Capture the cell that displays the provided text and extract its [X, Y] central coordinate. 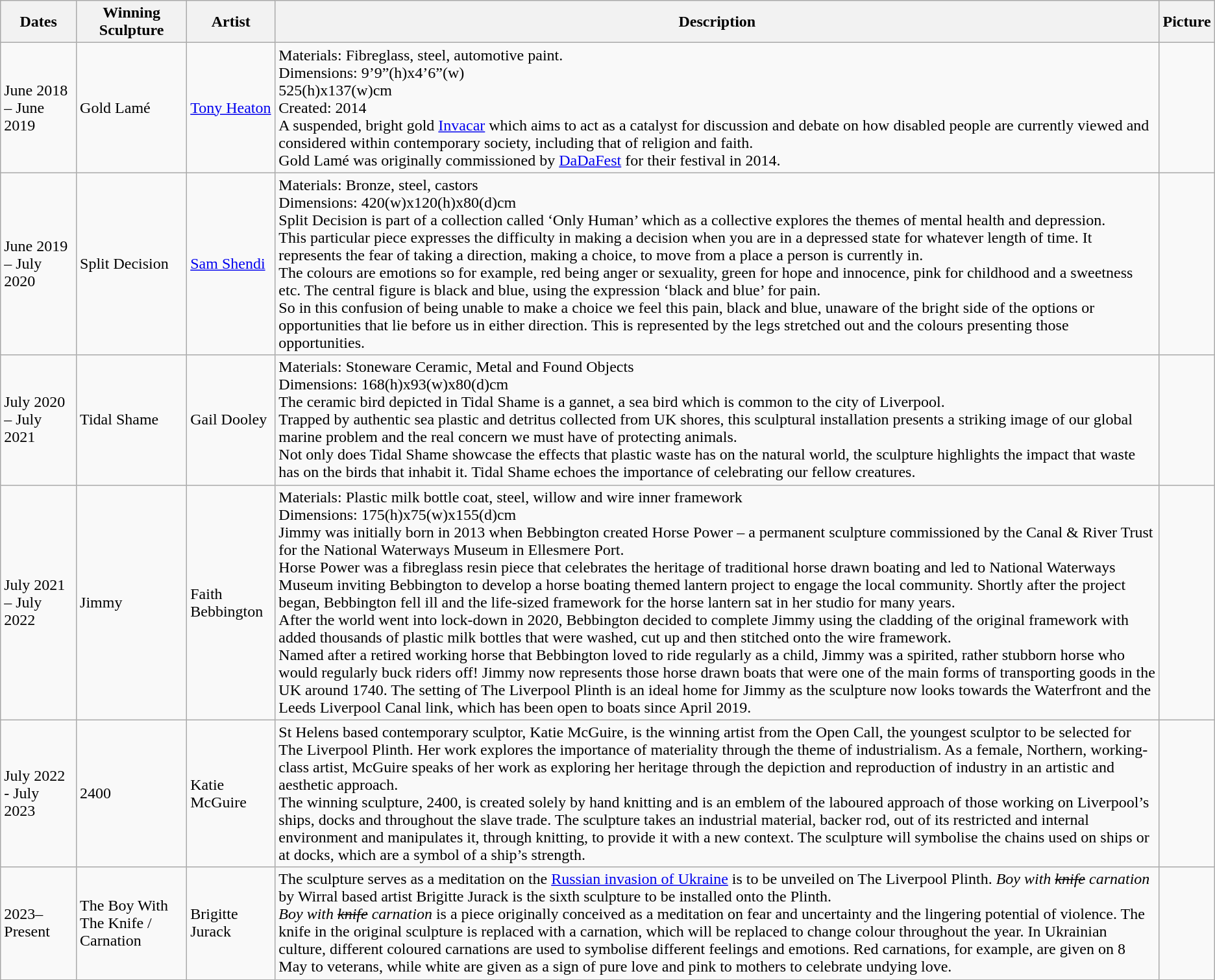
Katie McGuire [231, 793]
2400 [132, 793]
Faith Bebbington [231, 602]
Sam Shendi [231, 263]
July 2021 – July 2022 [39, 602]
Winning Sculpture [132, 22]
June 2018 – June 2019 [39, 108]
Gail Dooley [231, 420]
Picture [1186, 22]
Tony Heaton [231, 108]
Tidal Shame [132, 420]
Split Decision [132, 263]
July 2020 – July 2021 [39, 420]
2023–Present [39, 923]
Gold Lamé [132, 108]
Artist [231, 22]
Brigitte Jurack [231, 923]
Jimmy [132, 602]
June 2019 – July 2020 [39, 263]
The Boy With The Knife / Carnation [132, 923]
Description [717, 22]
July 2022 - July 2023 [39, 793]
Dates [39, 22]
